Return the [x, y] coordinate for the center point of the cell that contains the specified text.  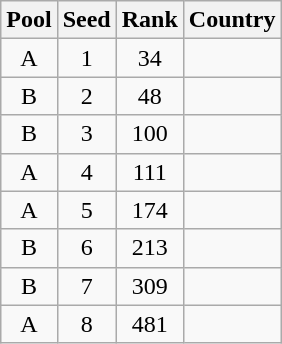
309 [150, 286]
5 [86, 210]
6 [86, 248]
1 [86, 58]
4 [86, 172]
111 [150, 172]
3 [86, 134]
Seed [86, 20]
34 [150, 58]
7 [86, 286]
213 [150, 248]
2 [86, 96]
Pool [29, 20]
174 [150, 210]
Rank [150, 20]
Country [232, 20]
8 [86, 324]
100 [150, 134]
481 [150, 324]
48 [150, 96]
